Scan for the cell matching the given text and deliver its [X, Y] coordinate at center. 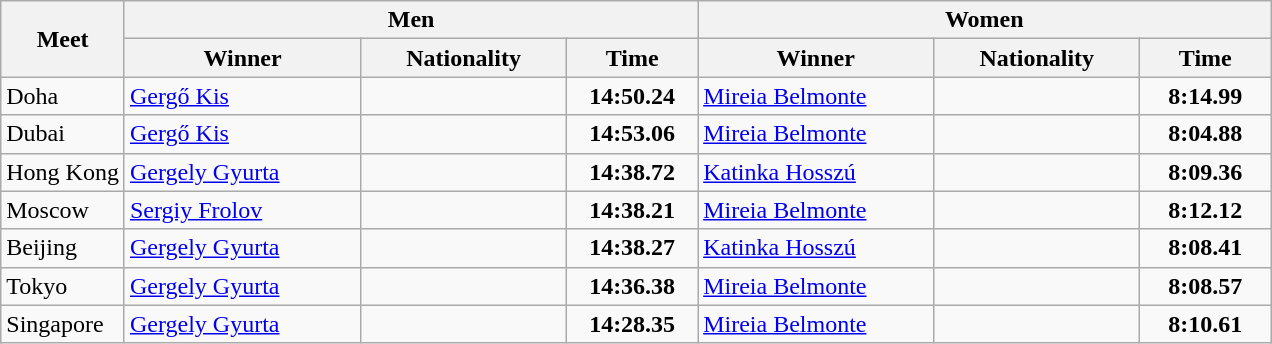
Moscow [63, 210]
14:53.06 [632, 134]
Singapore [63, 324]
14:38.27 [632, 248]
8:12.12 [1206, 210]
Tokyo [63, 286]
Doha [63, 96]
Dubai [63, 134]
Sergiy Frolov [242, 210]
14:38.72 [632, 172]
8:09.36 [1206, 172]
8:08.41 [1206, 248]
14:38.21 [632, 210]
14:50.24 [632, 96]
14:36.38 [632, 286]
Men [410, 20]
Hong Kong [63, 172]
Beijing [63, 248]
8:14.99 [1206, 96]
14:28.35 [632, 324]
8:04.88 [1206, 134]
8:10.61 [1206, 324]
Meet [63, 39]
Women [984, 20]
8:08.57 [1206, 286]
